Extract the (x, y) coordinate from the center of the cell holding the provided text.  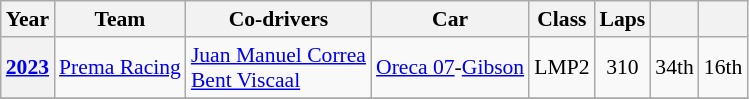
Juan Manuel Correa Bent Viscaal (278, 68)
310 (623, 68)
16th (724, 68)
34th (674, 68)
Team (120, 19)
LMP2 (562, 68)
Class (562, 19)
2023 (28, 68)
Laps (623, 19)
Year (28, 19)
Co-drivers (278, 19)
Car (450, 19)
Prema Racing (120, 68)
Oreca 07-Gibson (450, 68)
